Pinpoint the cell where the given text exists, returning its (X, Y) midpoint coordinate. 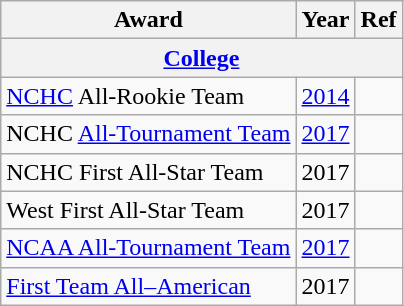
NCHC First All-Star Team (148, 172)
NCHC All-Rookie Team (148, 96)
First Team All–American (148, 286)
College (202, 58)
Award (148, 20)
NCHC All-Tournament Team (148, 134)
West First All-Star Team (148, 210)
Ref (378, 20)
Year (326, 20)
NCAA All-Tournament Team (148, 248)
2014 (326, 96)
